From the cell containing the given text, extract its center point as (x, y) coordinate. 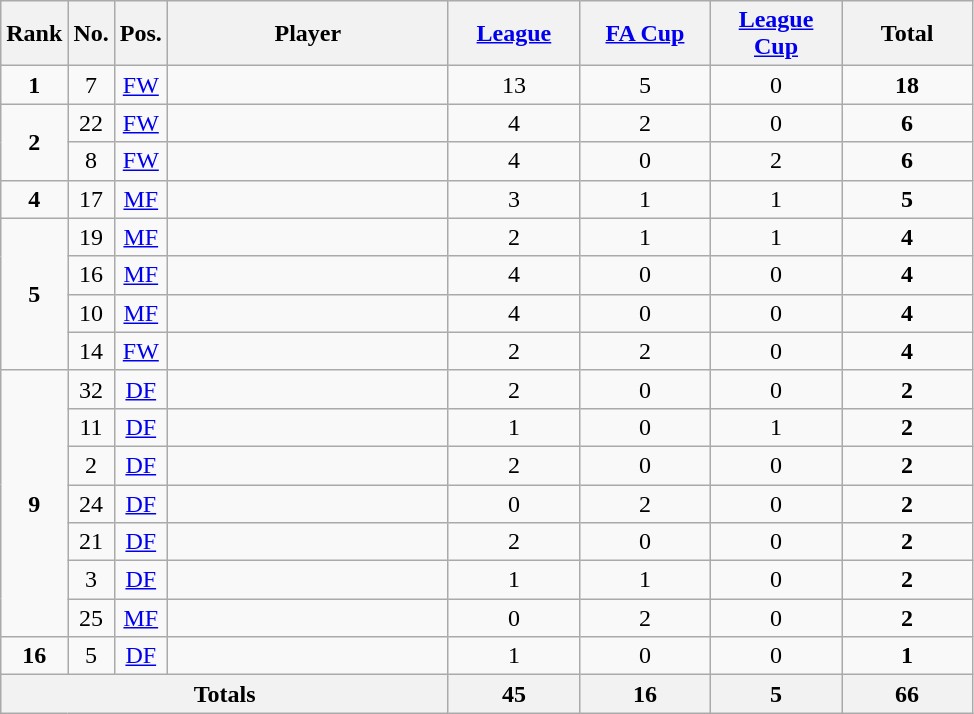
League (514, 34)
45 (514, 694)
No. (91, 34)
11 (91, 427)
Totals (225, 694)
8 (91, 161)
10 (91, 313)
17 (91, 199)
13 (514, 85)
7 (91, 85)
66 (908, 694)
19 (91, 237)
22 (91, 123)
League Cup (776, 34)
Pos. (140, 34)
Player (308, 34)
21 (91, 542)
14 (91, 351)
9 (34, 503)
25 (91, 618)
Rank (34, 34)
FA Cup (644, 34)
Total (908, 34)
24 (91, 503)
32 (91, 389)
18 (908, 85)
